Pinpoint the cell where the given text exists, returning its (X, Y) midpoint coordinate. 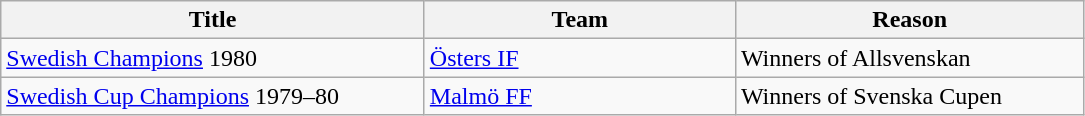
Title (213, 20)
Swedish Cup Champions 1979–80 (213, 96)
Malmö FF (580, 96)
Reason (910, 20)
Swedish Champions 1980 (213, 58)
Östers IF (580, 58)
Team (580, 20)
Winners of Svenska Cupen (910, 96)
Winners of Allsvenskan (910, 58)
